For the text-containing cell, return its midpoint in (X, Y) coordinate format. 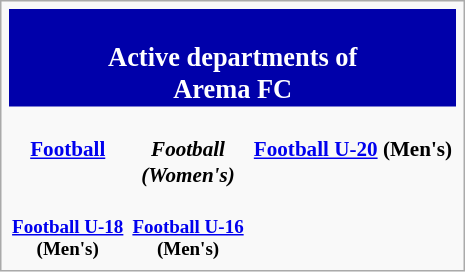
Football (68, 149)
Football U-20 (Men's) (354, 149)
Active departments ofArema FC (232, 58)
Football(Women's) (188, 149)
Football U-18 (Men's) (68, 227)
Football U-16 (Men's) (188, 227)
